Return (x, y) of the center of cell containing provided text 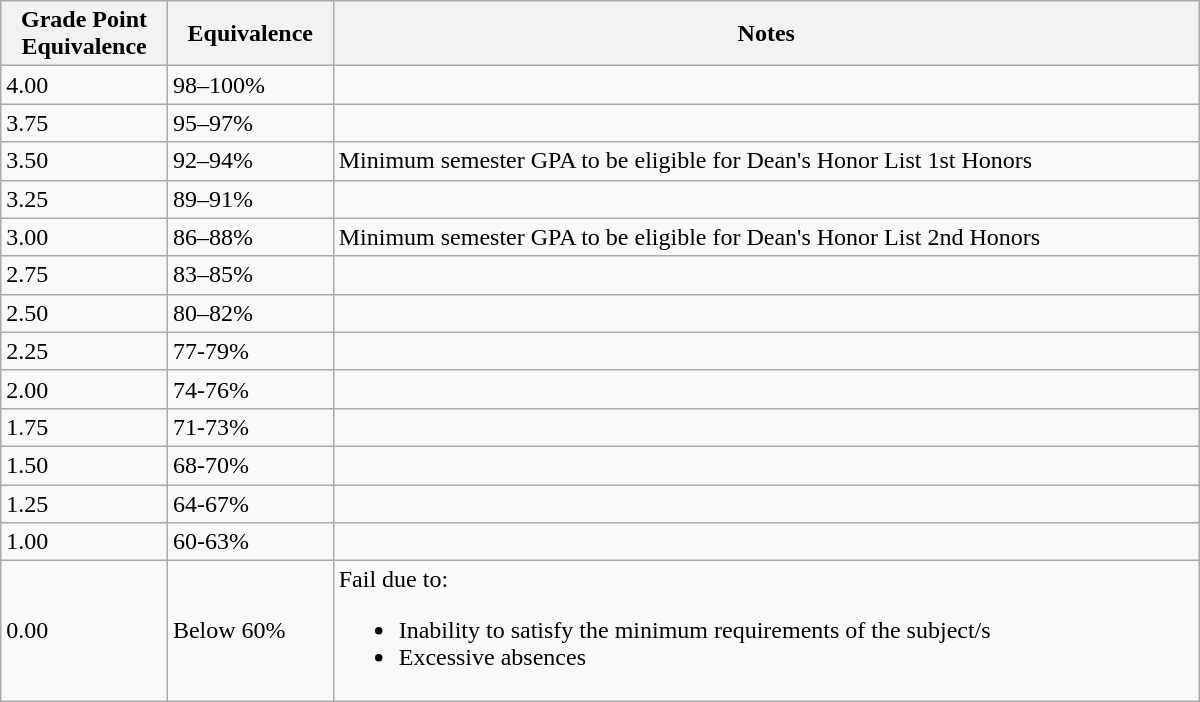
Minimum semester GPA to be eligible for Dean's Honor List 1st Honors (766, 161)
Minimum semester GPA to be eligible for Dean's Honor List 2nd Honors (766, 237)
1.00 (84, 542)
3.75 (84, 123)
Fail due to:Inability to satisfy the minimum requirements of the subject/sExcessive absences (766, 631)
83–85% (250, 275)
74-76% (250, 389)
60-63% (250, 542)
89–91% (250, 199)
3.25 (84, 199)
3.50 (84, 161)
95–97% (250, 123)
3.00 (84, 237)
1.75 (84, 427)
2.25 (84, 351)
Below 60% (250, 631)
Grade PointEquivalence (84, 34)
2.75 (84, 275)
98–100% (250, 85)
80–82% (250, 313)
92–94% (250, 161)
2.50 (84, 313)
2.00 (84, 389)
Notes (766, 34)
71-73% (250, 427)
Equivalence (250, 34)
0.00 (84, 631)
68-70% (250, 465)
1.25 (84, 503)
86–88% (250, 237)
4.00 (84, 85)
1.50 (84, 465)
77-79% (250, 351)
64-67% (250, 503)
